Detect which cell encompasses the target text, then output its (x, y) center coordinate. 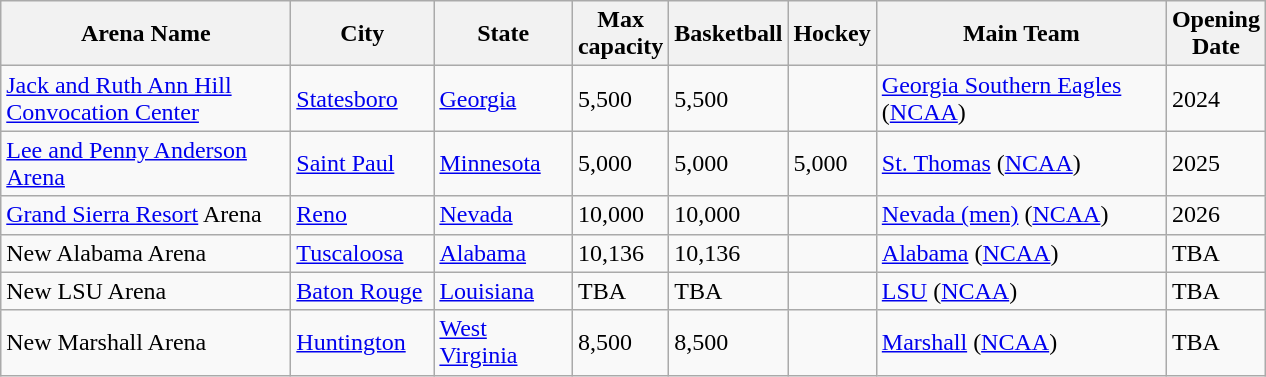
St. Thomas (NCAA) (1021, 164)
Georgia (504, 98)
New Marshall Arena (146, 342)
Nevada (504, 215)
Minnesota (504, 164)
Opening Date (1216, 34)
2026 (1216, 215)
2025 (1216, 164)
Saint Paul (362, 164)
Grand Sierra Resort Arena (146, 215)
City (362, 34)
New LSU Arena (146, 291)
Georgia Southern Eagles (NCAA) (1021, 98)
Huntington (362, 342)
Baton Rouge (362, 291)
Reno (362, 215)
Lee and Penny Anderson Arena (146, 164)
Main Team (1021, 34)
LSU (NCAA) (1021, 291)
Jack and Ruth Ann Hill Convocation Center (146, 98)
Nevada (men) (NCAA) (1021, 215)
Tuscaloosa (362, 253)
Louisiana (504, 291)
West Virginia (504, 342)
New Alabama Arena (146, 253)
Statesboro (362, 98)
State (504, 34)
Basketball (728, 34)
Arena Name (146, 34)
2024 (1216, 98)
Alabama (NCAA) (1021, 253)
Max capacity (620, 34)
Hockey (832, 34)
Marshall (NCAA) (1021, 342)
Alabama (504, 253)
